Provide the [X, Y] coordinate of the cell's center where the given text is located.  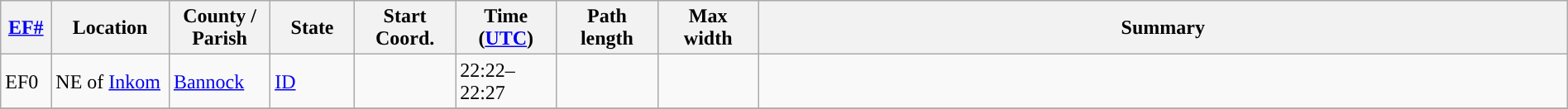
Time (UTC) [506, 28]
County / Parish [219, 28]
Start Coord. [404, 28]
22:22–22:27 [506, 81]
Location [111, 28]
Summary [1163, 28]
EF0 [26, 81]
State [313, 28]
ID [313, 81]
NE of Inkom [111, 81]
Bannock [219, 81]
EF# [26, 28]
Path length [607, 28]
Max width [708, 28]
